Search for the cell housing the specified text and yield its (x, y) center coordinate. 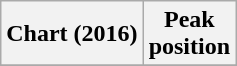
Chart (2016) (72, 34)
Peak position (189, 34)
